Determine the [x, y] coordinate at the center of the cell enclosing the given text.  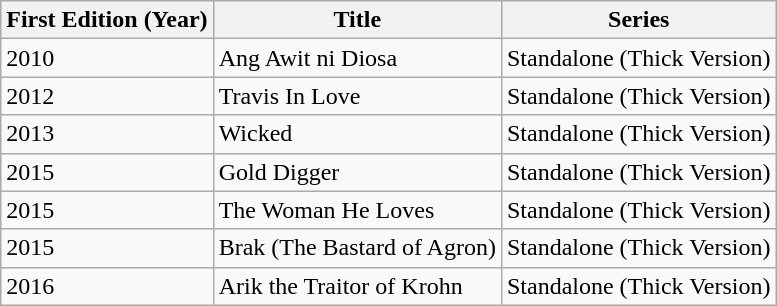
Title [357, 20]
2016 [107, 286]
2013 [107, 134]
Gold Digger [357, 172]
The Woman He Loves [357, 210]
Series [638, 20]
Wicked [357, 134]
2012 [107, 96]
2010 [107, 58]
Travis In Love [357, 96]
Ang Awit ni Diosa [357, 58]
First Edition (Year) [107, 20]
Brak (The Bastard of Agron) [357, 248]
Arik the Traitor of Krohn [357, 286]
